Determine the [X, Y] coordinate at the center of the cell enclosing the given text.  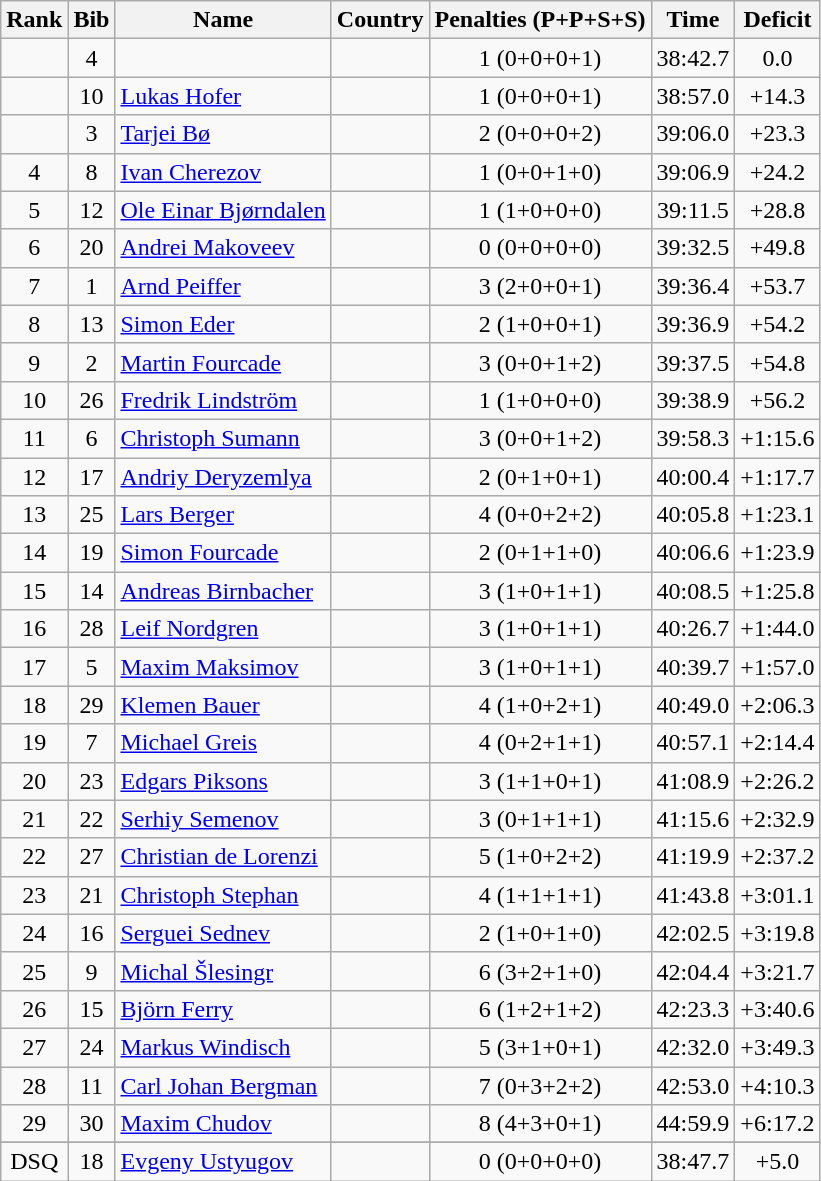
+1:25.8 [778, 591]
+1:44.0 [778, 629]
+1:15.6 [778, 438]
40:00.4 [693, 477]
2 (1+0+0+1) [540, 324]
Arnd Peiffer [223, 286]
6 (3+2+1+0) [540, 971]
+4:10.3 [778, 1085]
DSQ [34, 1162]
2 [92, 362]
Time [693, 20]
Evgeny Ustyugov [223, 1162]
+1:17.7 [778, 477]
+3:21.7 [778, 971]
Name [223, 20]
+53.7 [778, 286]
4 (0+0+2+2) [540, 515]
Maxim Maksimov [223, 667]
39:11.5 [693, 210]
Serguei Sednev [223, 933]
41:19.9 [693, 857]
41:15.6 [693, 819]
Michal Šlesingr [223, 971]
+3:19.8 [778, 933]
Björn Ferry [223, 1009]
39:32.5 [693, 248]
39:36.4 [693, 286]
1 (0+0+1+0) [540, 172]
2 (0+1+1+0) [540, 553]
39:06.9 [693, 172]
42:32.0 [693, 1047]
+28.8 [778, 210]
8 (4+3+0+1) [540, 1124]
Markus Windisch [223, 1047]
40:39.7 [693, 667]
39:06.0 [693, 134]
Christian de Lorenzi [223, 857]
Deficit [778, 20]
+3:40.6 [778, 1009]
39:38.9 [693, 400]
Lars Berger [223, 515]
+54.8 [778, 362]
+2:37.2 [778, 857]
44:59.9 [693, 1124]
+2:14.4 [778, 743]
39:37.5 [693, 362]
+56.2 [778, 400]
+24.2 [778, 172]
+1:23.1 [778, 515]
4 (1+0+2+1) [540, 705]
3 (2+0+0+1) [540, 286]
Klemen Bauer [223, 705]
2 (0+1+0+1) [540, 477]
+23.3 [778, 134]
Tarjei Bø [223, 134]
Bib [92, 20]
Andriy Deryzemlya [223, 477]
40:06.6 [693, 553]
+14.3 [778, 96]
42:02.5 [693, 933]
39:36.9 [693, 324]
4 (0+2+1+1) [540, 743]
30 [92, 1124]
38:42.7 [693, 58]
Ivan Cherezov [223, 172]
42:04.4 [693, 971]
Lukas Hofer [223, 96]
Simon Fourcade [223, 553]
+3:49.3 [778, 1047]
+3:01.1 [778, 895]
4 (1+1+1+1) [540, 895]
Martin Fourcade [223, 362]
38:57.0 [693, 96]
6 (1+2+1+2) [540, 1009]
3 (0+1+1+1) [540, 819]
42:23.3 [693, 1009]
Leif Nordgren [223, 629]
Simon Eder [223, 324]
3 (1+1+0+1) [540, 781]
2 (0+0+0+2) [540, 134]
Michael Greis [223, 743]
Carl Johan Bergman [223, 1085]
Maxim Chudov [223, 1124]
Ole Einar Bjørndalen [223, 210]
+49.8 [778, 248]
42:53.0 [693, 1085]
+1:57.0 [778, 667]
+5.0 [778, 1162]
38:47.7 [693, 1162]
+2:06.3 [778, 705]
40:08.5 [693, 591]
40:05.8 [693, 515]
Country [380, 20]
Fredrik Lindström [223, 400]
2 (1+0+1+0) [540, 933]
Christoph Sumann [223, 438]
+1:23.9 [778, 553]
7 (0+3+2+2) [540, 1085]
41:43.8 [693, 895]
41:08.9 [693, 781]
Edgars Piksons [223, 781]
Penalties (P+P+S+S) [540, 20]
Andrei Makoveev [223, 248]
40:49.0 [693, 705]
Rank [34, 20]
1 [92, 286]
3 [92, 134]
+6:17.2 [778, 1124]
5 (1+0+2+2) [540, 857]
+54.2 [778, 324]
+2:32.9 [778, 819]
5 (3+1+0+1) [540, 1047]
0.0 [778, 58]
39:58.3 [693, 438]
Serhiy Semenov [223, 819]
40:57.1 [693, 743]
Christoph Stephan [223, 895]
40:26.7 [693, 629]
+2:26.2 [778, 781]
Andreas Birnbacher [223, 591]
